For the text-containing cell, return its midpoint in [X, Y] coordinate format. 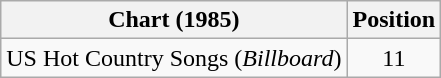
Position [394, 20]
US Hot Country Songs (Billboard) [174, 58]
Chart (1985) [174, 20]
11 [394, 58]
